Determine the [x, y] coordinate at the center of the cell enclosing the given text.  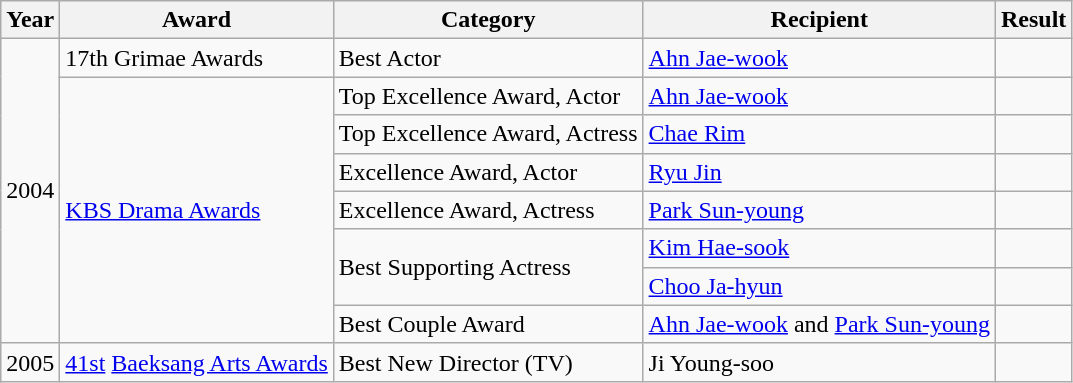
Excellence Award, Actress [488, 210]
Result [1033, 20]
Best New Director (TV) [488, 362]
17th Grimae Awards [197, 58]
Park Sun-young [819, 210]
Year [30, 20]
Best Couple Award [488, 324]
KBS Drama Awards [197, 210]
2004 [30, 191]
2005 [30, 362]
Chae Rim [819, 134]
Best Supporting Actress [488, 267]
Choo Ja-hyun [819, 286]
Top Excellence Award, Actress [488, 134]
Award [197, 20]
Ji Young-soo [819, 362]
41st Baeksang Arts Awards [197, 362]
Kim Hae-sook [819, 248]
Category [488, 20]
Ryu Jin [819, 172]
Top Excellence Award, Actor [488, 96]
Ahn Jae-wook and Park Sun-young [819, 324]
Recipient [819, 20]
Excellence Award, Actor [488, 172]
Best Actor [488, 58]
